Find where the given text appears and provide that cell's center as (x, y) coordinate. 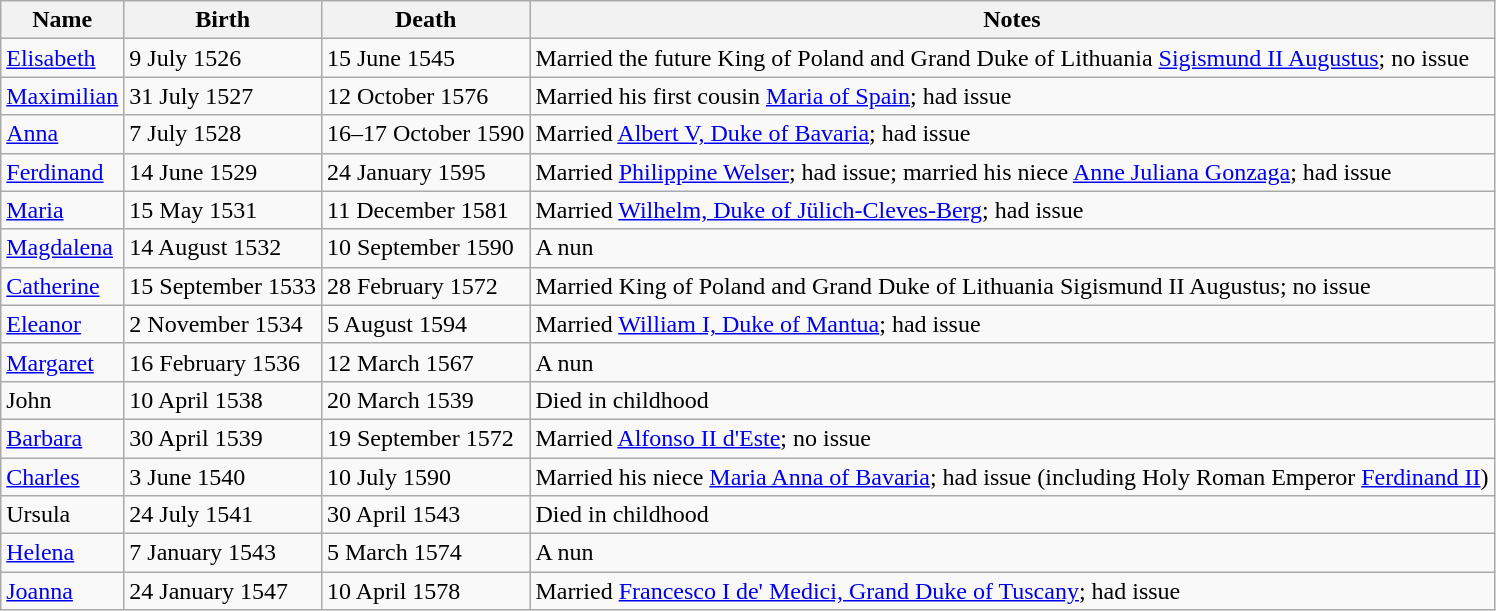
24 July 1541 (223, 515)
31 July 1527 (223, 96)
Ursula (62, 515)
Notes (1012, 20)
30 April 1539 (223, 438)
14 August 1532 (223, 248)
9 July 1526 (223, 58)
Death (425, 20)
Maria (62, 210)
Magdalena (62, 248)
Married Albert V, Duke of Bavaria; had issue (1012, 134)
Married William I, Duke of Mantua; had issue (1012, 324)
14 June 1529 (223, 172)
15 May 1531 (223, 210)
20 March 1539 (425, 400)
Married his first cousin Maria of Spain; had issue (1012, 96)
Charles (62, 477)
10 September 1590 (425, 248)
12 October 1576 (425, 96)
10 April 1538 (223, 400)
Helena (62, 553)
Barbara (62, 438)
30 April 1543 (425, 515)
24 January 1595 (425, 172)
16 February 1536 (223, 362)
Married King of Poland and Grand Duke of Lithuania Sigismund II Augustus; no issue (1012, 286)
19 September 1572 (425, 438)
12 March 1567 (425, 362)
Maximilian (62, 96)
15 June 1545 (425, 58)
Margaret (62, 362)
10 July 1590 (425, 477)
Catherine (62, 286)
3 June 1540 (223, 477)
Birth (223, 20)
Elisabeth (62, 58)
16–17 October 1590 (425, 134)
Name (62, 20)
28 February 1572 (425, 286)
Eleanor (62, 324)
Married Francesco I de' Medici, Grand Duke of Tuscany; had issue (1012, 591)
Married Philippine Welser; had issue; married his niece Anne Juliana Gonzaga; had issue (1012, 172)
5 March 1574 (425, 553)
John (62, 400)
Joanna (62, 591)
5 August 1594 (425, 324)
Married Wilhelm, Duke of Jülich-Cleves-Berg; had issue (1012, 210)
15 September 1533 (223, 286)
Married Alfonso II d'Este; no issue (1012, 438)
Married his niece Maria Anna of Bavaria; had issue (including Holy Roman Emperor Ferdinand II) (1012, 477)
7 January 1543 (223, 553)
Ferdinand (62, 172)
Married the future King of Poland and Grand Duke of Lithuania Sigismund II Augustus; no issue (1012, 58)
11 December 1581 (425, 210)
2 November 1534 (223, 324)
10 April 1578 (425, 591)
24 January 1547 (223, 591)
Anna (62, 134)
7 July 1528 (223, 134)
